Locate the cell with the specified text and output its (x, y) center coordinate. 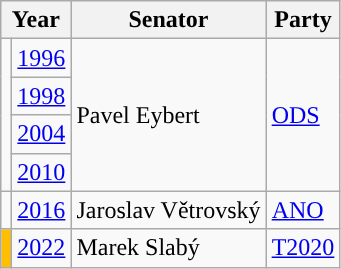
Senator (168, 20)
T2020 (303, 248)
Pavel Eybert (168, 115)
Year (36, 20)
2016 (42, 210)
2004 (42, 134)
1998 (42, 96)
ODS (303, 115)
2010 (42, 172)
1996 (42, 58)
Marek Slabý (168, 248)
Party (303, 20)
ANO (303, 210)
2022 (42, 248)
Jaroslav Větrovský (168, 210)
